Find where the given text appears and provide that cell's center as (x, y) coordinate. 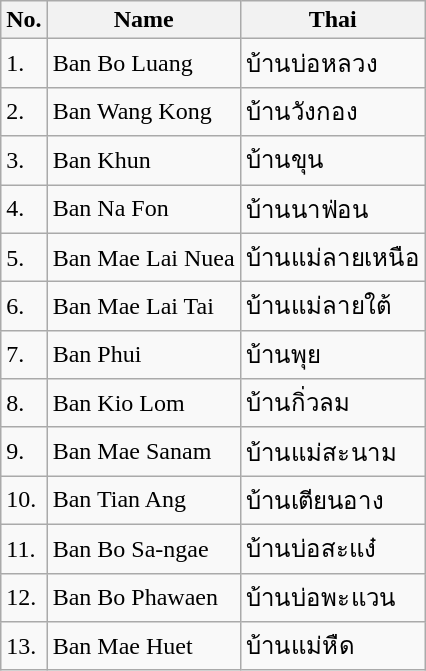
บ้านบ่อพะแวน (332, 598)
2. (24, 112)
บ้านนาฟ่อน (332, 208)
9. (24, 452)
Ban Bo Sa-ngae (144, 548)
Ban Bo Phawaen (144, 598)
No. (24, 20)
Ban Mae Huet (144, 646)
Ban Mae Sanam (144, 452)
13. (24, 646)
Ban Mae Lai Tai (144, 306)
7. (24, 354)
Ban Tian Ang (144, 500)
บ้านบ่อหลวง (332, 64)
Ban Wang Kong (144, 112)
บ้านแม่หืด (332, 646)
Thai (332, 20)
1. (24, 64)
Ban Khun (144, 160)
6. (24, 306)
บ้านขุน (332, 160)
บ้านแม่สะนาม (332, 452)
8. (24, 404)
Ban Na Fon (144, 208)
Ban Phui (144, 354)
4. (24, 208)
บ้านพุย (332, 354)
Ban Kio Lom (144, 404)
5. (24, 258)
12. (24, 598)
บ้านแม่ลายใต้ (332, 306)
10. (24, 500)
Ban Mae Lai Nuea (144, 258)
Name (144, 20)
บ้านวังกอง (332, 112)
Ban Bo Luang (144, 64)
บ้านบ่อสะแง๋ (332, 548)
บ้านกิ่วลม (332, 404)
3. (24, 160)
บ้านแม่ลายเหนือ (332, 258)
11. (24, 548)
บ้านเตียนอาง (332, 500)
